Provide the (X, Y) coordinate of the cell's center where the given text is located.  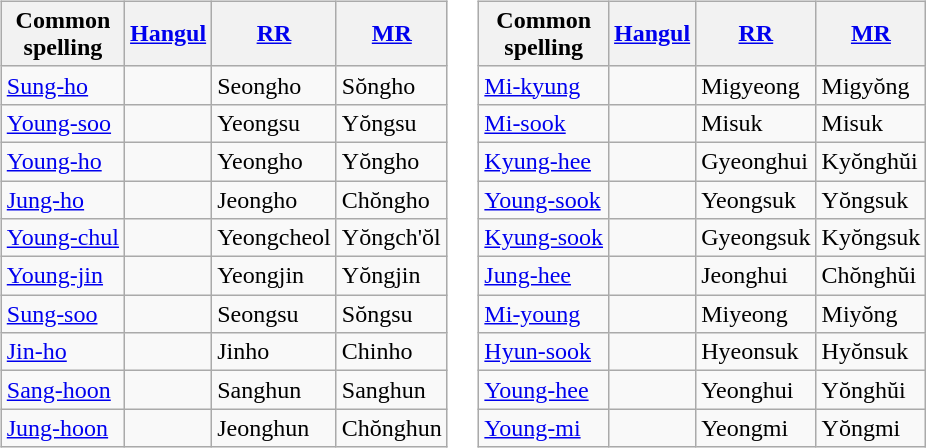
Gyeongsuk (756, 238)
Kyung-hee (544, 161)
Migyeong (756, 85)
Seongsu (274, 314)
Sung-soo (62, 314)
Miyŏng (871, 314)
Young-ho (62, 161)
Jeonghui (756, 276)
Hyun-sook (544, 352)
Yŏngmi (871, 428)
Gyeonghui (756, 161)
Young-jin (62, 276)
Jinho (274, 352)
Young-mi (544, 428)
Jin-ho (62, 352)
Seongho (274, 85)
Chŏnghun (392, 428)
Yŏngch'ŏl (392, 238)
Kyŏngsuk (871, 238)
Mi-young (544, 314)
Chŏngho (392, 199)
Yeongsu (274, 123)
Sŏngho (392, 85)
Yeongho (274, 161)
Hyeonsuk (756, 352)
Migyŏng (871, 85)
Yŏngsuk (871, 199)
Jung-hoon (62, 428)
Mi-sook (544, 123)
Young-sook (544, 199)
Yeongcheol (274, 238)
Mi-kyung (544, 85)
Chinho (392, 352)
Sang-hoon (62, 390)
Sŏngsu (392, 314)
Yŏngjin (392, 276)
Jung-hee (544, 276)
Kyŏnghŭi (871, 161)
Yeongmi (756, 428)
Jung-ho (62, 199)
Jeongho (274, 199)
Miyeong (756, 314)
Young-chul (62, 238)
Jeonghun (274, 428)
Yŏngho (392, 161)
Yeongjin (274, 276)
Kyung-sook (544, 238)
Sung-ho (62, 85)
Yŏngsu (392, 123)
Young-hee (544, 390)
Yeongsuk (756, 199)
Yeonghui (756, 390)
Yŏnghŭi (871, 390)
Young-soo (62, 123)
Chŏnghŭi (871, 276)
Hyŏnsuk (871, 352)
